From the cell containing the given text, extract its center point as [x, y] coordinate. 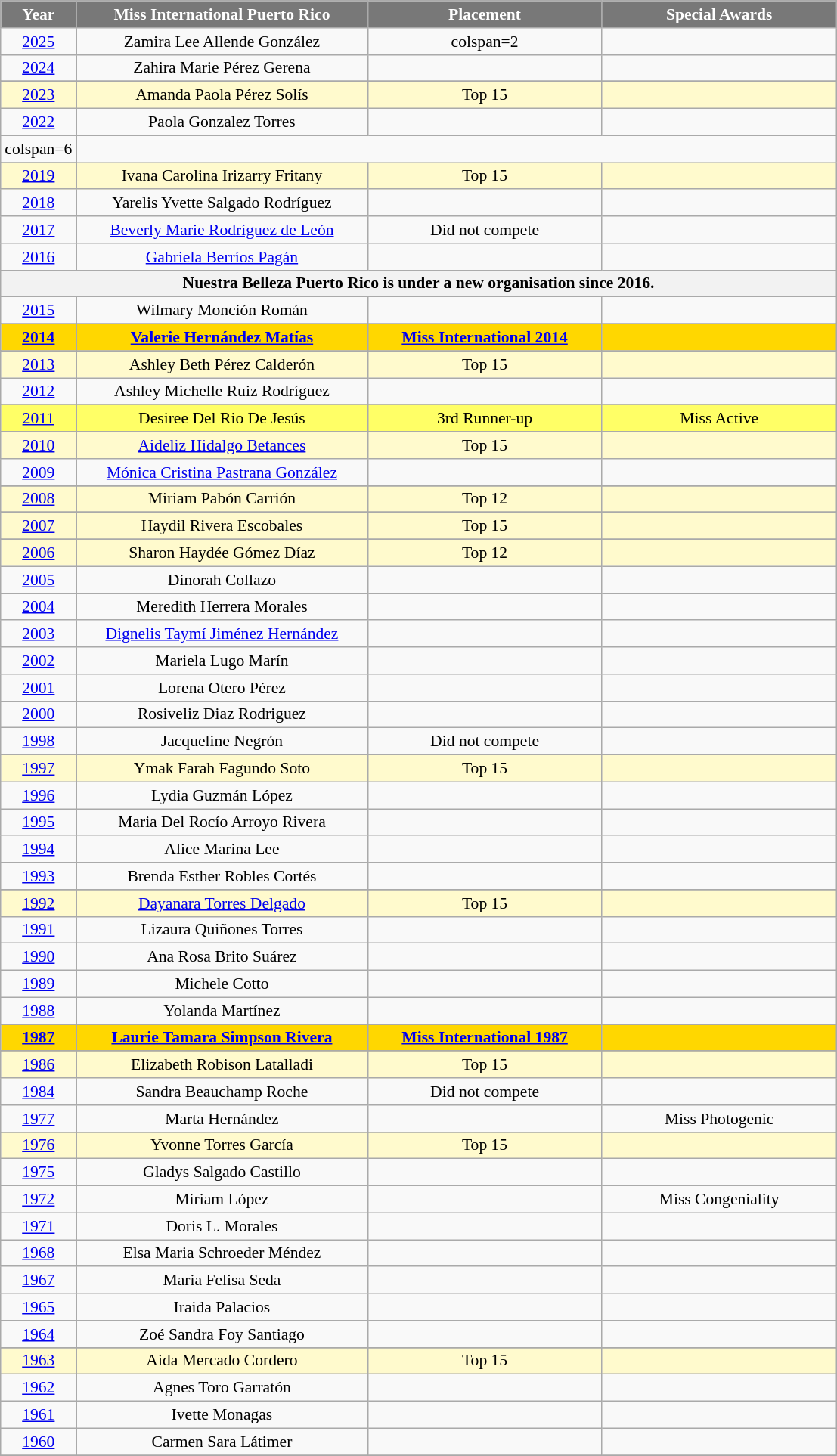
Miss International 2014 [485, 338]
Laurie Tamara Simpson Rivera [222, 1038]
Ana Rosa Brito Suárez [222, 957]
Dinorah Collazo [222, 580]
2008 [39, 499]
Desiree Del Rio De Jesús [222, 419]
2013 [39, 364]
Zahira Marie Pérez Gerena [222, 68]
1997 [39, 769]
1965 [39, 1307]
2006 [39, 553]
1975 [39, 1173]
1964 [39, 1334]
Ashley Michelle Ruiz Rodríguez [222, 392]
2007 [39, 526]
Ivana Carolina Irizarry Fritany [222, 176]
Placement [485, 14]
Haydil Rivera Escobales [222, 526]
Miss International 1987 [485, 1038]
Alice Marina Lee [222, 850]
1977 [39, 1119]
Special Awards [719, 14]
Maria Del Rocío Arroyo Rivera [222, 822]
1972 [39, 1200]
1998 [39, 742]
Miss Photogenic [719, 1119]
Michele Cotto [222, 984]
1989 [39, 984]
Elsa Maria Schroeder Méndez [222, 1253]
Sandra Beauchamp Roche [222, 1092]
Gladys Salgado Castillo [222, 1173]
2017 [39, 230]
1994 [39, 850]
2009 [39, 472]
1995 [39, 822]
1962 [39, 1388]
Ymak Farah Fagundo Soto [222, 769]
Maria Felisa Seda [222, 1281]
Mónica Cristina Pastrana González [222, 472]
Meredith Herrera Morales [222, 607]
1968 [39, 1253]
Yolanda Martínez [222, 1011]
1990 [39, 957]
2012 [39, 392]
Sharon Haydée Gómez Díaz [222, 553]
Lizaura Quiñones Torres [222, 930]
Beverly Marie Rodríguez de León [222, 230]
2019 [39, 176]
1987 [39, 1038]
Dignelis Taymí Jiménez Hernández [222, 634]
colspan=2 [485, 42]
Brenda Esther Robles Cortés [222, 876]
2004 [39, 607]
1988 [39, 1011]
2023 [39, 95]
1976 [39, 1145]
Zamira Lee Allende González [222, 42]
Jacqueline Negrón [222, 742]
Aideliz Hidalgo Betances [222, 445]
2010 [39, 445]
2000 [39, 714]
Miriam Pabón Carrión [222, 499]
Agnes Toro Garratón [222, 1388]
1971 [39, 1226]
colspan=6 [39, 149]
Gabriela Berríos Pagán [222, 257]
2005 [39, 580]
Lorena Otero Pérez [222, 688]
3rd Runner-up [485, 419]
2016 [39, 257]
Miss Active [719, 419]
Aida Mercado Cordero [222, 1361]
Valerie Hernández Matías [222, 338]
Yarelis Yvette Salgado Rodríguez [222, 203]
Doris L. Morales [222, 1226]
Paola Gonzalez Torres [222, 122]
Miss Congeniality [719, 1200]
2011 [39, 419]
Carmen Sara Látimer [222, 1442]
Lydia Guzmán López [222, 795]
Zoé Sandra Foy Santiago [222, 1334]
2015 [39, 311]
1967 [39, 1281]
2001 [39, 688]
Marta Hernández [222, 1119]
Dayanara Torres Delgado [222, 903]
1961 [39, 1415]
Wilmary Monción Román [222, 311]
2018 [39, 203]
Mariela Lugo Marín [222, 661]
1996 [39, 795]
2014 [39, 338]
Yvonne Torres García [222, 1145]
Amanda Paola Pérez Solís [222, 95]
Year [39, 14]
2002 [39, 661]
1992 [39, 903]
Miss International Puerto Rico [222, 14]
Ashley Beth Pérez Calderón [222, 364]
1993 [39, 876]
Ivette Monagas [222, 1415]
1960 [39, 1442]
2022 [39, 122]
2003 [39, 634]
Iraida Palacios [222, 1307]
Rosiveliz Diaz Rodriguez [222, 714]
1963 [39, 1361]
1984 [39, 1092]
2025 [39, 42]
1991 [39, 930]
Miriam López [222, 1200]
2024 [39, 68]
Elizabeth Robison Latalladi [222, 1065]
1986 [39, 1065]
Nuestra Belleza Puerto Rico is under a new organisation since 2016. [419, 283]
